Determine the [x, y] coordinate at the center of the cell enclosing the given text.  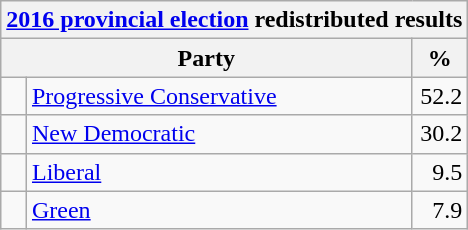
Green [218, 210]
% [440, 58]
Progressive Conservative [218, 96]
9.5 [440, 172]
Party [206, 58]
52.2 [440, 96]
2016 provincial election redistributed results [234, 20]
30.2 [440, 134]
New Democratic [218, 134]
7.9 [440, 210]
Liberal [218, 172]
